Output the (X, Y) coordinate of the center of the cell containing the given text.  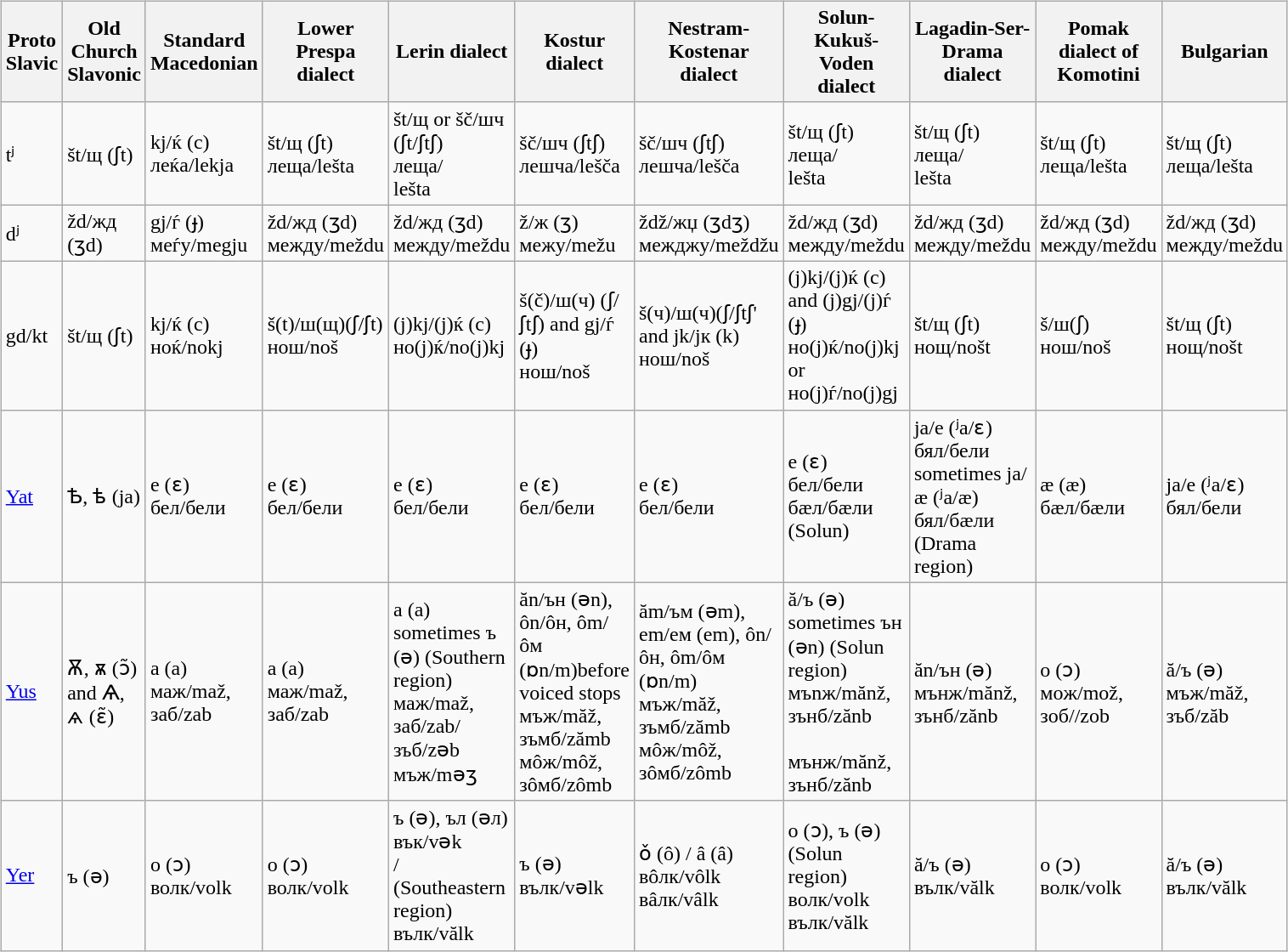
(j)kj/(ј)ќ (c) and (j)gj/(ј)ѓ (ɟ) но(ј)ќ/no(j)kj or но(ј)ѓ/no(j)gj (846, 335)
ă/ъ (ə) мъж/măž, зъб/zăb (1224, 692)
ždž/жџ (ʒdʒ) межджу/meždžu (709, 233)
e (ɛ) бел/бели бæл/бæли (Solun) (846, 496)
kj/ќ (c) ноќ/nokj (204, 335)
Old Church Slavonic (105, 51)
o (ɔ) мoж/mož, зoб//zob (1099, 692)
Ѫ, ѫ (ɔ̃) and Ѧ, ѧ (ɛ̃) (105, 692)
ăm/ъм (əm), em/ем (em), ôn/ôн, ôm/ôм (ɒn/m) мъж/măž, зъмб/zămb мôж/môž, зôмб/zômb (709, 692)
(j)kj/(ј)ќ (c) но(ј)ќ/no(j)kj (451, 335)
š(t)/ш(щ)(ʃ/ʃt) нош/noš (325, 335)
ъ (ə) вълк/vəlk (574, 875)
Yus (31, 692)
št/щ or šč/шч (ʃt/ʃtʃ) лещa/ lešta (451, 153)
dʲ (31, 233)
Yer (31, 875)
ăn/ън (ən), ôn/ôн, ôm/ôм (ɒn/m)before voiced stops мъж/măž, зъмб/zămb мôж/môž, зôмб/zômb (574, 692)
о (ɔ), ъ (ə) (Solun region) волк/volk вълк/vălk (846, 875)
æ (æ) бæл/бæли (1099, 496)
ја/е (ʲa/ɛ) бял/бели sometimes ја/æ (ʲa/æ) бял/бæли (Drama region) (972, 496)
ž/ж (ʒ) межу/mežu (574, 233)
Lerin dialect (451, 51)
Standard Macedonian (204, 51)
а (a) sometimes ъ (ə) (Southern region) маж/maž, заб/zab/ зъб/zəb мъж/məʒ (451, 692)
žd/жд (ʒd) (105, 233)
Solun-Kukuš-Voden dialect (846, 51)
Lower Prespa dialect (325, 51)
š/ш(ʃ) нош/noš (1099, 335)
ја/е (ʲa/ɛ) бял/бели (1224, 496)
Lagadin-Ser-Drama dialect (972, 51)
ъ (ə), ъл (əл) вък/vək/ (Southeastern region) вълк/vălk (451, 875)
ъ (ə) (105, 875)
kj/ќ (c) леќa/lekja (204, 153)
ăn/ън (ə) мънж/mănž, зънб/zănb (972, 692)
Kostur dialect (574, 51)
Proto Slavic (31, 51)
Nestram-Kostenar dialect (709, 51)
ǒ (ô) / â (â) вôлк/vôlk вâлк/vâlk (709, 875)
š(č)/ш(ч) (ʃ/ʃtʃ) and gj/ѓ (ɟ) нош/noš (574, 335)
Bulgarian (1224, 51)
ă/ъ (ə) sometimes ън (ən) (Solun region) мъnж/mănž, зънб/zănb мънж/mănž, зънб/zănb (846, 692)
gd/kt (31, 335)
tʲ (31, 153)
Pomak dialect of Komotini (1099, 51)
Ѣ, ѣ (ja) (105, 496)
Yat (31, 496)
š(ч)/ш(ч)(ʃ/ʃtʃ' and jk/jк (k) нош/noš (709, 335)
gj/ѓ (ɟ) меѓу/megju (204, 233)
